Return [X, Y] of the center of cell containing provided text 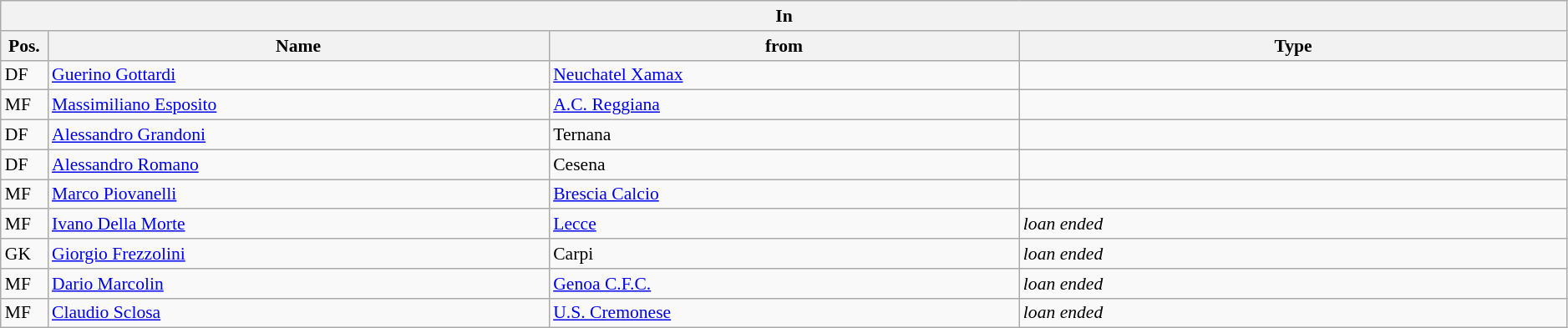
Pos. [24, 46]
A.C. Reggiana [784, 105]
In [784, 16]
Alessandro Romano [298, 164]
Carpi [784, 254]
Alessandro Grandoni [298, 135]
Name [298, 46]
Guerino Gottardi [298, 75]
Lecce [784, 225]
Giorgio Frezzolini [298, 254]
Claudio Sclosa [298, 313]
Cesena [784, 164]
from [784, 46]
Ternana [784, 135]
Type [1293, 46]
U.S. Cremonese [784, 313]
Marco Piovanelli [298, 194]
GK [24, 254]
Massimiliano Esposito [298, 105]
Neuchatel Xamax [784, 75]
Genoa C.F.C. [784, 284]
Brescia Calcio [784, 194]
Dario Marcolin [298, 284]
Ivano Della Morte [298, 225]
